From the cell containing the given text, extract its center point as (x, y) coordinate. 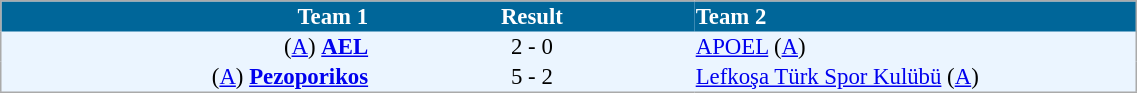
Team 1 (186, 16)
5 - 2 (532, 77)
Lefkoşa Türk Spor Kulübü (A) (916, 77)
(A) AEL (186, 47)
Result (532, 16)
(A) Pezoporikos (186, 77)
APOEL (A) (916, 47)
2 - 0 (532, 47)
Team 2 (916, 16)
